Locate the cell with the specified text and output its [X, Y] center coordinate. 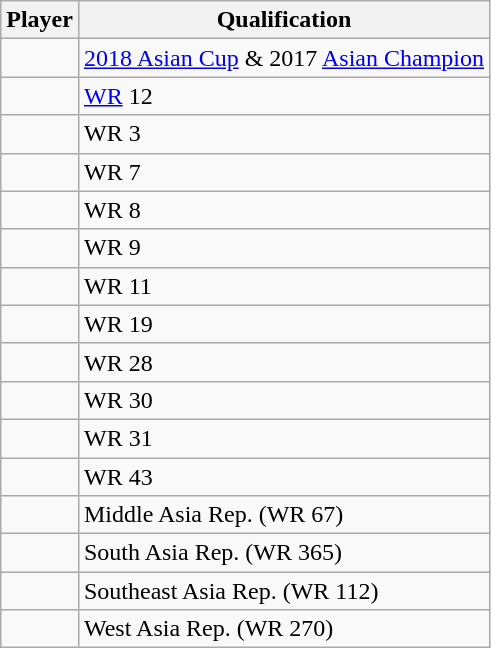
WR 43 [284, 477]
WR 12 [284, 96]
West Asia Rep. (WR 270) [284, 629]
WR 3 [284, 134]
Middle Asia Rep. (WR 67) [284, 515]
WR 31 [284, 438]
WR 19 [284, 324]
WR 9 [284, 248]
WR 28 [284, 362]
Qualification [284, 20]
WR 11 [284, 286]
South Asia Rep. (WR 365) [284, 553]
Player [40, 20]
WR 30 [284, 400]
2018 Asian Cup & 2017 Asian Champion [284, 58]
Southeast Asia Rep. (WR 112) [284, 591]
WR 7 [284, 172]
WR 8 [284, 210]
